Capture the cell that displays the provided text and extract its [X, Y] central coordinate. 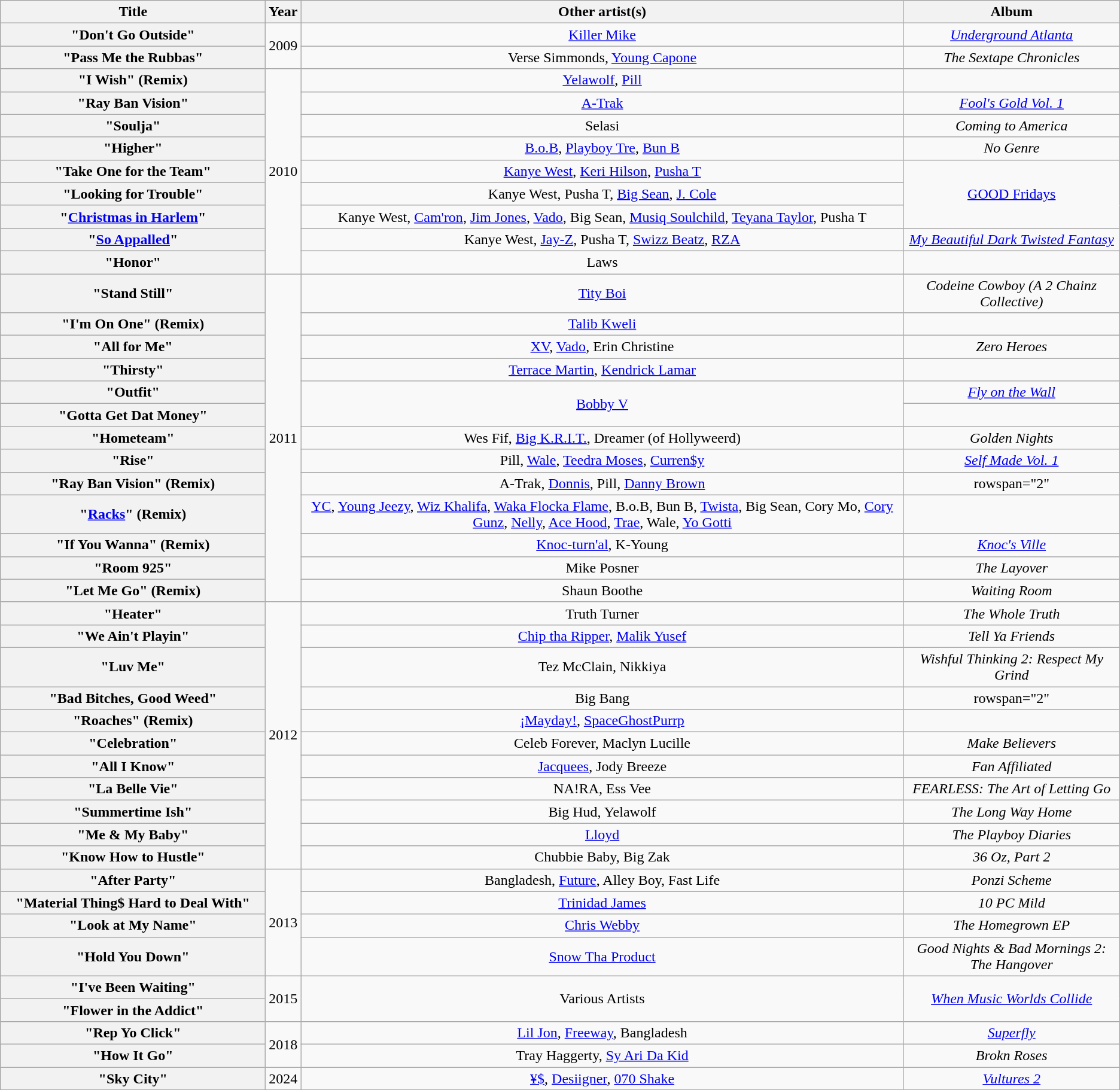
Jacquees, Jody Breeze [602, 766]
Waiting Room [1011, 590]
Kanye West, Keri Hilson, Pusha T [602, 171]
XV, Vado, Erin Christine [602, 347]
Tray Haggerty, Sy Ari Da Kid [602, 1055]
No Genre [1011, 148]
Talib Kweli [602, 324]
Celeb Forever, Maclyn Lucille [602, 744]
"Higher" [133, 148]
"All I Know" [133, 766]
"Take One for the Team" [133, 171]
"Room 925" [133, 568]
"Flower in the Addict" [133, 1010]
"Outfit" [133, 392]
"Thirsty" [133, 370]
"Let Me Go" (Remix) [133, 590]
Tell Ya Friends [1011, 636]
2013 [284, 922]
GOOD Fridays [1011, 194]
"Material Thing$ Hard to Deal With" [133, 903]
"Celebration" [133, 744]
FEARLESS: The Art of Letting Go [1011, 789]
"Honor" [133, 262]
2015 [284, 998]
Tez McClain, Nikkiya [602, 666]
Zero Heroes [1011, 347]
"Hometeam" [133, 438]
Kanye West, Jay-Z, Pusha T, Swizz Beatz, RZA [602, 239]
Bobby V [602, 404]
YC, Young Jeezy, Wiz Khalifa, Waka Flocka Flame, B.o.B, Bun B, Twista, Big Sean, Cory Mo, Cory Gunz, Nelly, Ace Hood, Trae, Wale, Yo Gotti [602, 514]
"I Wish" (Remix) [133, 80]
Truth Turner [602, 613]
NA!RA, Ess Vee [602, 789]
Fan Affiliated [1011, 766]
Knoc's Ville [1011, 545]
"I'm On One" (Remix) [133, 324]
Chubbie Baby, Big Zak [602, 857]
Golden Nights [1011, 438]
10 PC Mild [1011, 903]
Various Artists [602, 998]
B.o.B, Playboy Tre, Bun B [602, 148]
"Me & My Baby" [133, 835]
¡Mayday!, SpaceGhostPurrp [602, 721]
2010 [284, 171]
Terrace Martin, Kendrick Lamar [602, 370]
The Playboy Diaries [1011, 835]
"Bad Bitches, Good Weed" [133, 698]
"La Belle Vie" [133, 789]
"Rise" [133, 461]
"Gotta Get Dat Money" [133, 415]
Wes Fif, Big K.R.I.T., Dreamer (of Hollyweerd) [602, 438]
Trinidad James [602, 903]
Album [1011, 12]
"Ray Ban Vision" [133, 103]
Big Hud, Yelawolf [602, 812]
Good Nights & Bad Mornings 2: The Hangover [1011, 956]
"We Ain't Playin" [133, 636]
"Stand Still" [133, 293]
"Rep Yo Click" [133, 1033]
"I've Been Waiting" [133, 987]
Pill, Wale, Teedra Moses, Curren$y [602, 461]
Knoc-turn'al, K-Young [602, 545]
"Know How to Hustle" [133, 857]
The Sextape Chronicles [1011, 57]
Kanye West, Pusha T, Big Sean, J. Cole [602, 194]
When Music Worlds Collide [1011, 998]
Selasi [602, 126]
Brokn Roses [1011, 1055]
Chip tha Ripper, Malik Yusef [602, 636]
Self Made Vol. 1 [1011, 461]
"After Party" [133, 880]
"How It Go" [133, 1055]
Title [133, 12]
My Beautiful Dark Twisted Fantasy [1011, 239]
"Luv Me" [133, 666]
The Whole Truth [1011, 613]
Underground Atlanta [1011, 35]
"Christmas in Harlem" [133, 217]
"Ray Ban Vision" (Remix) [133, 483]
"Soulja" [133, 126]
Killer Mike [602, 35]
A-Trak [602, 103]
Ponzi Scheme [1011, 880]
"Look at My Name" [133, 925]
"Pass Me the Rubbas" [133, 57]
Snow Tha Product [602, 956]
Chris Webby [602, 925]
Other artist(s) [602, 12]
"All for Me" [133, 347]
¥$, Desiigner, 070 Shake [602, 1079]
Make Believers [1011, 744]
Big Bang [602, 698]
The Layover [1011, 568]
The Long Way Home [1011, 812]
Wishful Thinking 2: Respect My Grind [1011, 666]
Bangladesh, Future, Alley Boy, Fast Life [602, 880]
Laws [602, 262]
Vultures 2 [1011, 1079]
"Racks" (Remix) [133, 514]
2009 [284, 46]
Fly on the Wall [1011, 392]
Codeine Cowboy (A 2 Chainz Collective) [1011, 293]
"Heater" [133, 613]
Coming to America [1011, 126]
Tity Boi [602, 293]
Yelawolf, Pill [602, 80]
Kanye West, Cam'ron, Jim Jones, Vado, Big Sean, Musiq Soulchild, Teyana Taylor, Pusha T [602, 217]
"Sky City" [133, 1079]
Lloyd [602, 835]
"Don't Go Outside" [133, 35]
Lil Jon, Freeway, Bangladesh [602, 1033]
The Homegrown EP [1011, 925]
Verse Simmonds, Young Capone [602, 57]
Year [284, 12]
Shaun Boothe [602, 590]
"Roaches" (Remix) [133, 721]
"If You Wanna" (Remix) [133, 545]
36 Oz, Part 2 [1011, 857]
Superfly [1011, 1033]
Fool's Gold Vol. 1 [1011, 103]
2011 [284, 438]
"Summertime Ish" [133, 812]
A-Trak, Donnis, Pill, Danny Brown [602, 483]
"Hold You Down" [133, 956]
Mike Posner [602, 568]
"So Appalled" [133, 239]
2018 [284, 1044]
2024 [284, 1079]
2012 [284, 735]
"Looking for Trouble" [133, 194]
